From the cell containing the given text, extract its center point as [X, Y] coordinate. 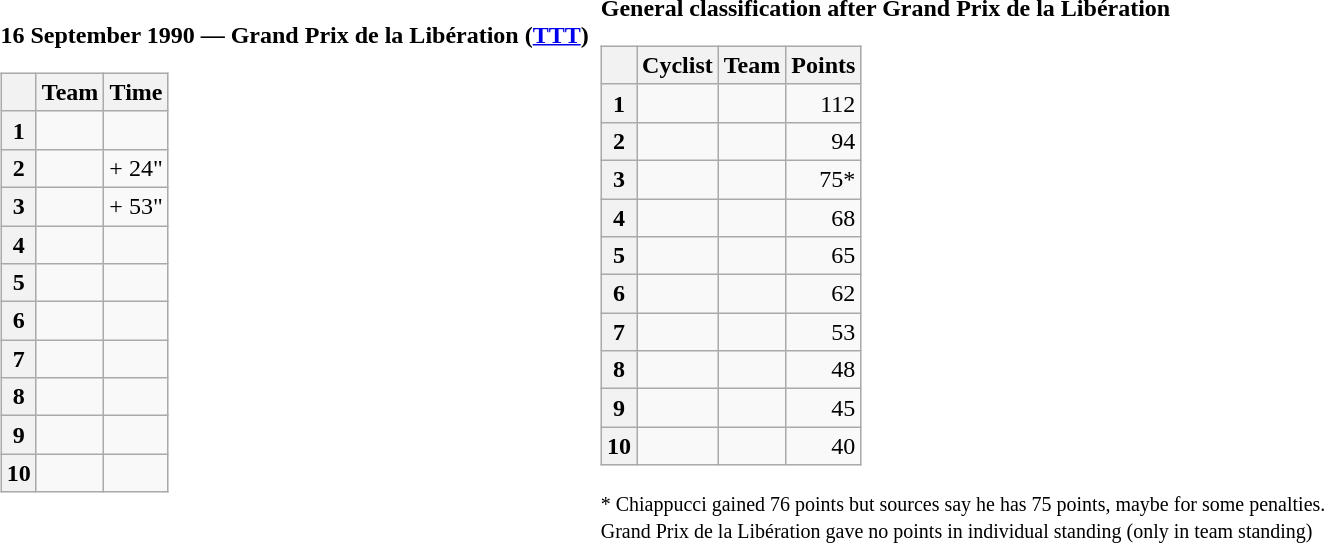
Points [824, 65]
65 [824, 256]
40 [824, 446]
48 [824, 370]
Cyclist [678, 65]
45 [824, 408]
75* [824, 179]
112 [824, 103]
+ 53" [136, 206]
+ 24" [136, 168]
62 [824, 294]
Time [136, 92]
53 [824, 332]
68 [824, 217]
94 [824, 141]
